Extract the [x, y] coordinate from the center of the cell holding the provided text.  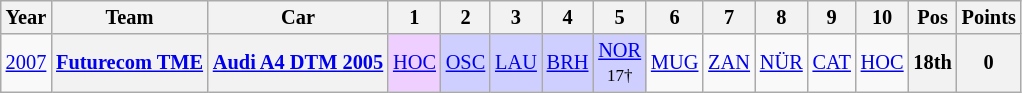
ZAN [729, 63]
7 [729, 17]
Points [989, 17]
5 [620, 17]
Team [130, 17]
Pos [932, 17]
CAT [832, 63]
Futurecom TME [130, 63]
18th [932, 63]
NOR17† [620, 63]
OSC [466, 63]
4 [568, 17]
BRH [568, 63]
9 [832, 17]
NÜR [782, 63]
8 [782, 17]
2 [466, 17]
6 [674, 17]
MUG [674, 63]
Year [26, 17]
10 [882, 17]
Audi A4 DTM 2005 [298, 63]
0 [989, 63]
2007 [26, 63]
1 [414, 17]
Car [298, 17]
LAU [516, 63]
3 [516, 17]
